Extract the (X, Y) coordinate from the center of the cell holding the provided text.  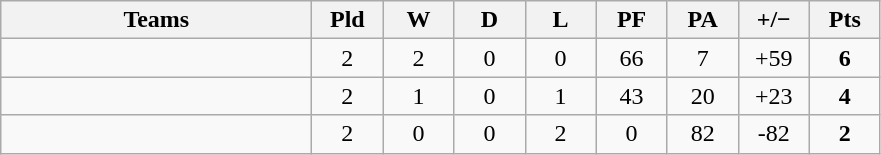
+/− (774, 20)
W (418, 20)
L (560, 20)
PA (702, 20)
-82 (774, 134)
Pts (844, 20)
+59 (774, 58)
43 (632, 96)
Pld (348, 20)
66 (632, 58)
82 (702, 134)
D (490, 20)
4 (844, 96)
6 (844, 58)
+23 (774, 96)
7 (702, 58)
Teams (156, 20)
PF (632, 20)
20 (702, 96)
